From the cell containing the given text, extract its center point as [X, Y] coordinate. 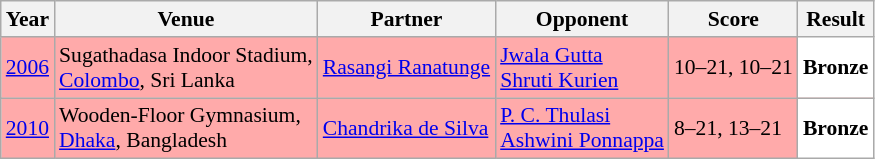
Rasangi Ranatunge [406, 68]
Result [836, 19]
10–21, 10–21 [734, 68]
Chandrika de Silva [406, 128]
Partner [406, 19]
Venue [186, 19]
Opponent [582, 19]
8–21, 13–21 [734, 128]
2006 [28, 68]
Wooden-Floor Gymnasium,Dhaka, Bangladesh [186, 128]
P. C. Thulasi Ashwini Ponnappa [582, 128]
2010 [28, 128]
Year [28, 19]
Sugathadasa Indoor Stadium,Colombo, Sri Lanka [186, 68]
Jwala Gutta Shruti Kurien [582, 68]
Score [734, 19]
